Scan for the cell matching the given text and deliver its [X, Y] coordinate at center. 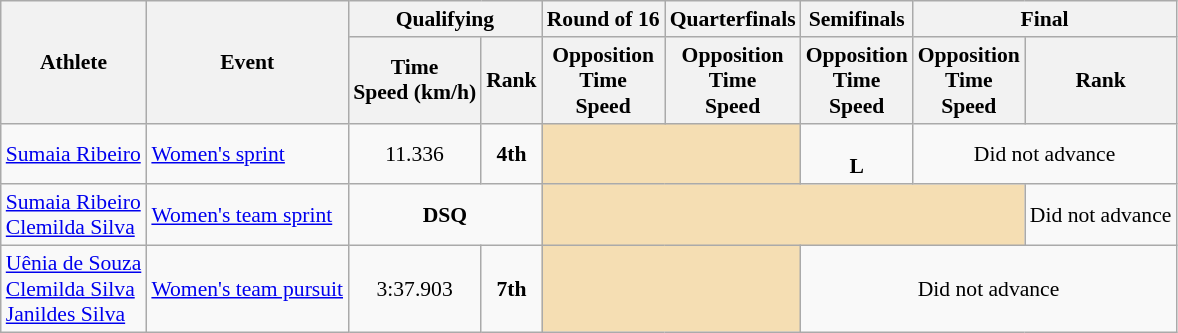
L [857, 154]
DSQ [445, 216]
Quarterfinals [733, 19]
Semifinals [857, 19]
Uênia de SouzaClemilda SilvaJanildes Silva [74, 290]
Athlete [74, 62]
Sumaia Ribeiro [74, 154]
Round of 16 [604, 19]
Sumaia RibeiroClemilda Silva [74, 216]
4th [512, 154]
Women's team pursuit [247, 290]
Event [247, 62]
Women's sprint [247, 154]
Women's team sprint [247, 216]
3:37.903 [414, 290]
TimeSpeed (km/h) [414, 80]
Final [1045, 19]
Qualifying [445, 19]
7th [512, 290]
11.336 [414, 154]
